Return the (X, Y) coordinate for the center point of the cell that contains the specified text.  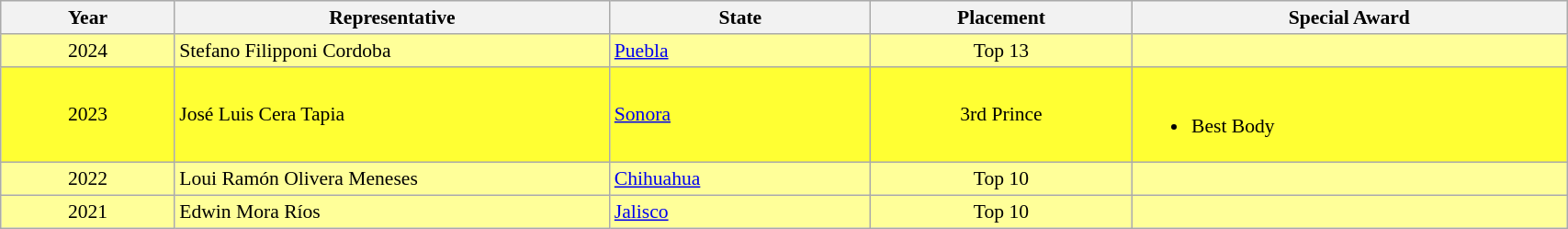
Puebla (740, 50)
Representative (392, 17)
Best Body (1349, 114)
Stefano Filipponi Cordoba (392, 50)
Top 13 (1001, 50)
Edwin Mora Ríos (392, 212)
3rd Prince (1001, 114)
2023 (88, 114)
Jalisco (740, 212)
2021 (88, 212)
Placement (1001, 17)
José Luis Cera Tapia (392, 114)
2022 (88, 178)
2024 (88, 50)
State (740, 17)
Special Award (1349, 17)
Chihuahua (740, 178)
Sonora (740, 114)
Year (88, 17)
Loui Ramón Olivera Meneses (392, 178)
